Detect which cell encompasses the target text, then output its (X, Y) center coordinate. 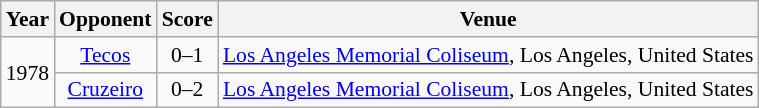
1978 (28, 72)
Venue (488, 19)
Score (188, 19)
Cruzeiro (106, 90)
Opponent (106, 19)
Tecos (106, 55)
0–1 (188, 55)
0–2 (188, 90)
Year (28, 19)
